Provide the [X, Y] coordinate of the cell's center where the given text is located.  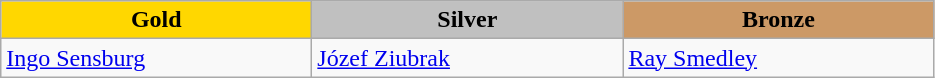
Ray Smedley [778, 58]
Silver [468, 20]
Ingo Sensburg [156, 58]
Józef Ziubrak [468, 58]
Bronze [778, 20]
Gold [156, 20]
